Scan for the cell matching the given text and deliver its [x, y] coordinate at center. 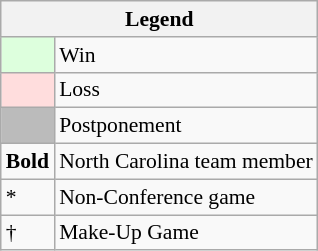
Bold [28, 162]
Loss [186, 90]
* [28, 197]
Legend [160, 19]
Make-Up Game [186, 233]
Win [186, 55]
Non-Conference game [186, 197]
† [28, 233]
Postponement [186, 126]
North Carolina team member [186, 162]
